Detect which cell encompasses the target text, then output its (X, Y) center coordinate. 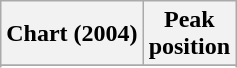
Peak position (189, 34)
Chart (2004) (72, 34)
